Scan for the cell matching the given text and deliver its (X, Y) coordinate at center. 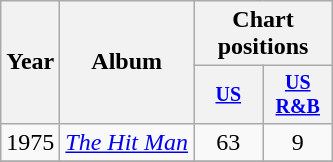
Year (30, 62)
Album (127, 62)
The Hit Man (127, 142)
US (228, 94)
Chart positions (264, 34)
63 (228, 142)
USR&B (298, 94)
1975 (30, 142)
9 (298, 142)
